Scan for the cell matching the given text and deliver its [x, y] coordinate at center. 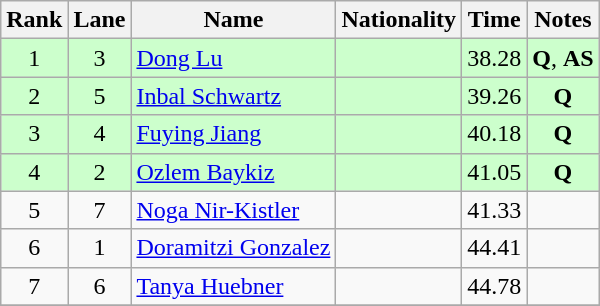
Inbal Schwartz [234, 96]
44.78 [494, 286]
Noga Nir-Kistler [234, 210]
Dong Lu [234, 58]
38.28 [494, 58]
Notes [563, 20]
Time [494, 20]
Ozlem Baykiz [234, 172]
Lane [100, 20]
Rank [34, 20]
40.18 [494, 134]
Nationality [399, 20]
Doramitzi Gonzalez [234, 248]
39.26 [494, 96]
41.05 [494, 172]
Q, AS [563, 58]
44.41 [494, 248]
Name [234, 20]
Fuying Jiang [234, 134]
41.33 [494, 210]
Tanya Huebner [234, 286]
